For the text-containing cell, return its midpoint in (X, Y) coordinate format. 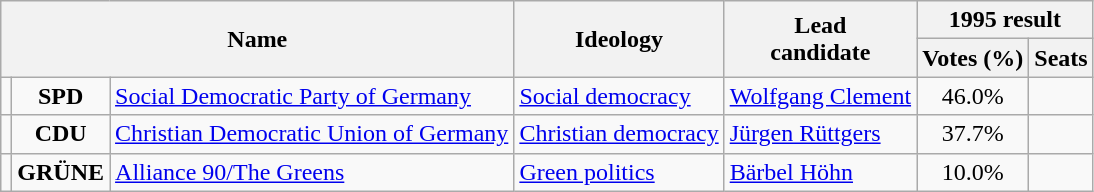
Seats (1061, 58)
Alliance 90/The Greens (312, 172)
Jürgen Rüttgers (820, 134)
Votes (%) (973, 58)
Social democracy (619, 96)
CDU (61, 134)
GRÜNE (61, 172)
37.7% (973, 134)
Christian Democratic Union of Germany (312, 134)
1995 result (1006, 20)
Green politics (619, 172)
Name (258, 39)
Leadcandidate (820, 39)
Social Democratic Party of Germany (312, 96)
Christian democracy (619, 134)
Bärbel Höhn (820, 172)
Wolfgang Clement (820, 96)
10.0% (973, 172)
46.0% (973, 96)
Ideology (619, 39)
SPD (61, 96)
